Detect which cell encompasses the target text, then output its (X, Y) center coordinate. 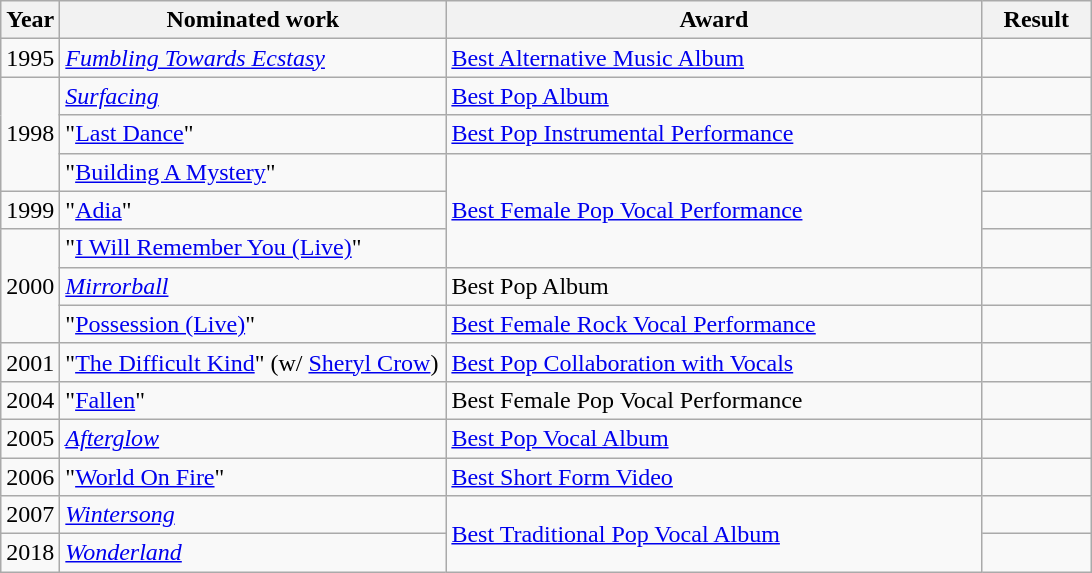
1995 (30, 58)
Best Female Rock Vocal Performance (714, 324)
Wintersong (253, 515)
Best Pop Collaboration with Vocals (714, 362)
"I Will Remember You (Live)" (253, 248)
2001 (30, 362)
"Possession (Live)" (253, 324)
Year (30, 20)
Best Pop Instrumental Performance (714, 134)
2005 (30, 438)
"Last Dance" (253, 134)
Result (1036, 20)
Award (714, 20)
2018 (30, 553)
Best Pop Vocal Album (714, 438)
"World On Fire" (253, 477)
Surfacing (253, 96)
2007 (30, 515)
Nominated work (253, 20)
2000 (30, 286)
"The Difficult Kind" (w/ Sheryl Crow) (253, 362)
"Adia" (253, 210)
Best Alternative Music Album (714, 58)
Fumbling Towards Ecstasy (253, 58)
Mirrorball (253, 286)
"Building A Mystery" (253, 172)
1998 (30, 134)
1999 (30, 210)
Best Short Form Video (714, 477)
"Fallen" (253, 400)
Wonderland (253, 553)
Afterglow (253, 438)
2006 (30, 477)
Best Traditional Pop Vocal Album (714, 534)
2004 (30, 400)
